Find where the given text appears and provide that cell's center as [x, y] coordinate. 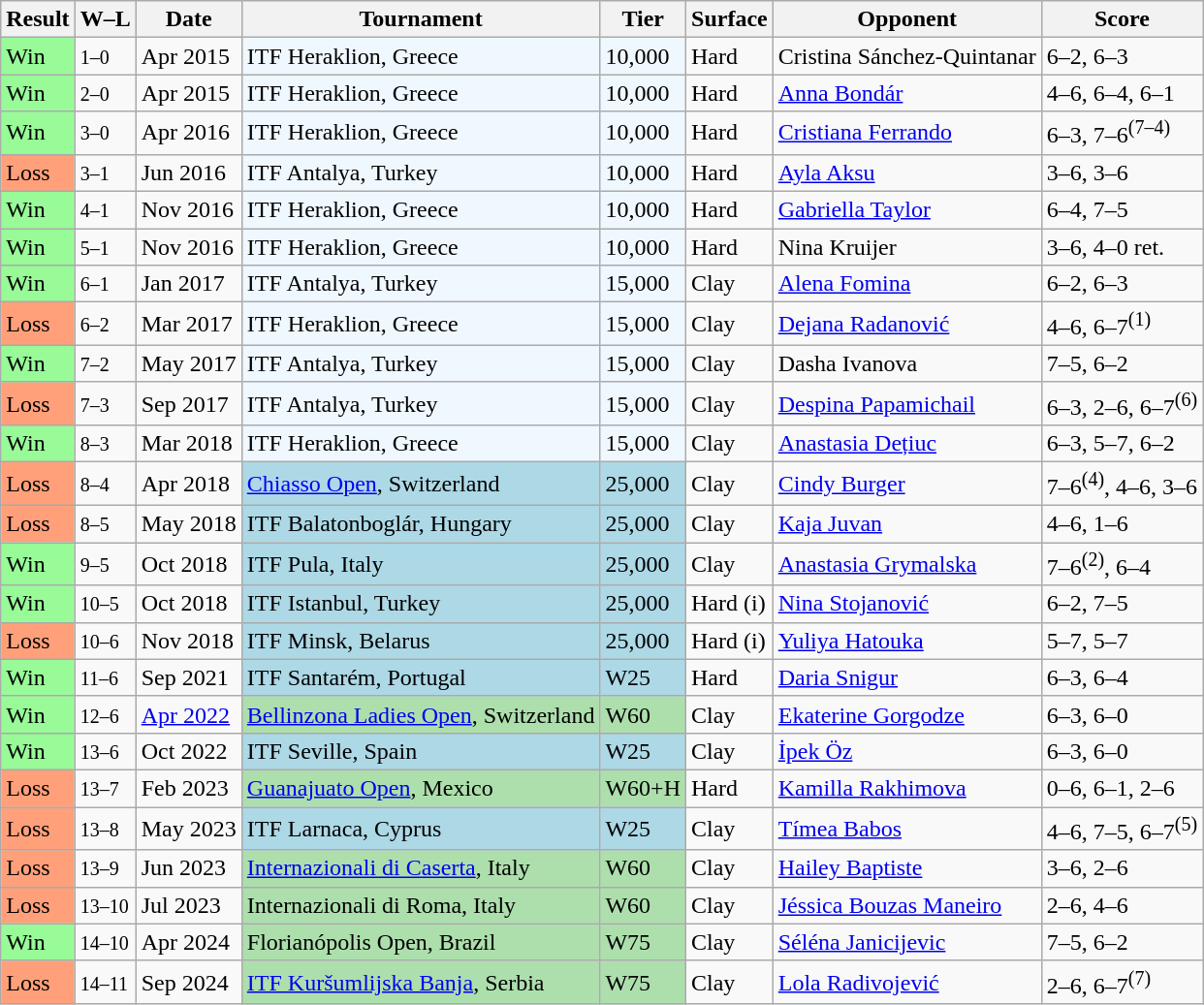
Sep 2017 [188, 403]
Oct 2022 [188, 751]
ITF Seville, Spain [421, 751]
8–3 [105, 444]
3–6, 2–6 [1122, 868]
W60+H [644, 788]
6–3, 5–7, 6–2 [1122, 444]
1–0 [105, 56]
Ayla Aksu [907, 173]
13–10 [105, 905]
Apr 2022 [188, 714]
Date [188, 19]
Séléna Janicijevic [907, 942]
8–5 [105, 524]
Apr 2018 [188, 485]
Jéssica Bouzas Maneiro [907, 905]
ITF Santarém, Portugal [421, 677]
6–2 [105, 324]
4–6, 6–4, 6–1 [1122, 93]
May 2023 [188, 830]
14–11 [105, 983]
Internazionali di Caserta, Italy [421, 868]
Sep 2021 [188, 677]
Jul 2023 [188, 905]
İpek Öz [907, 751]
Dasha Ivanova [907, 363]
Internazionali di Roma, Italy [421, 905]
ITF Minsk, Belarus [421, 641]
7–6(4), 4–6, 3–6 [1122, 485]
13–6 [105, 751]
Nov 2018 [188, 641]
Yuliya Hatouka [907, 641]
6–3, 6–4 [1122, 677]
Mar 2018 [188, 444]
Anna Bondár [907, 93]
6–4, 7–5 [1122, 210]
11–6 [105, 677]
3–6, 3–6 [1122, 173]
5–1 [105, 247]
Tier [644, 19]
Jun 2023 [188, 868]
Cindy Burger [907, 485]
Mar 2017 [188, 324]
4–6, 1–6 [1122, 524]
Jun 2016 [188, 173]
3–0 [105, 134]
Alena Fomina [907, 284]
Chiasso Open, Switzerland [421, 485]
W–L [105, 19]
10–5 [105, 604]
Daria Snigur [907, 677]
6–3, 7–6(7–4) [1122, 134]
ITF Istanbul, Turkey [421, 604]
13–8 [105, 830]
14–10 [105, 942]
7–6(2), 6–4 [1122, 564]
Bellinzona Ladies Open, Switzerland [421, 714]
Anastasia Grymalska [907, 564]
9–5 [105, 564]
8–4 [105, 485]
Opponent [907, 19]
13–7 [105, 788]
3–1 [105, 173]
Surface [730, 19]
Guanajuato Open, Mexico [421, 788]
Result [38, 19]
Florianópolis Open, Brazil [421, 942]
Hailey Baptiste [907, 868]
Tímea Babos [907, 830]
Anastasia Dețiuc [907, 444]
Gabriella Taylor [907, 210]
4–1 [105, 210]
Despina Papamichail [907, 403]
Cristina Sánchez-Quintanar [907, 56]
5–7, 5–7 [1122, 641]
Kamilla Rakhimova [907, 788]
Feb 2023 [188, 788]
6–1 [105, 284]
Tournament [421, 19]
Score [1122, 19]
12–6 [105, 714]
6–2, 7–5 [1122, 604]
2–0 [105, 93]
Sep 2024 [188, 983]
ITF Larnaca, Cyprus [421, 830]
7–3 [105, 403]
Apr 2016 [188, 134]
Jan 2017 [188, 284]
Dejana Radanović [907, 324]
13–9 [105, 868]
May 2017 [188, 363]
ITF Kuršumlijska Banja, Serbia [421, 983]
4–6, 6–7(1) [1122, 324]
Apr 2024 [188, 942]
Lola Radivojević [907, 983]
ITF Pula, Italy [421, 564]
10–6 [105, 641]
3–6, 4–0 ret. [1122, 247]
ITF Balatonboglár, Hungary [421, 524]
Kaja Juvan [907, 524]
Cristiana Ferrando [907, 134]
6–3, 2–6, 6–7(6) [1122, 403]
2–6, 4–6 [1122, 905]
4–6, 7–5, 6–7(5) [1122, 830]
7–2 [105, 363]
May 2018 [188, 524]
0–6, 6–1, 2–6 [1122, 788]
Ekaterine Gorgodze [907, 714]
Nina Stojanović [907, 604]
2–6, 6–7(7) [1122, 983]
Nina Kruijer [907, 247]
